Capture the cell that displays the provided text and extract its (X, Y) central coordinate. 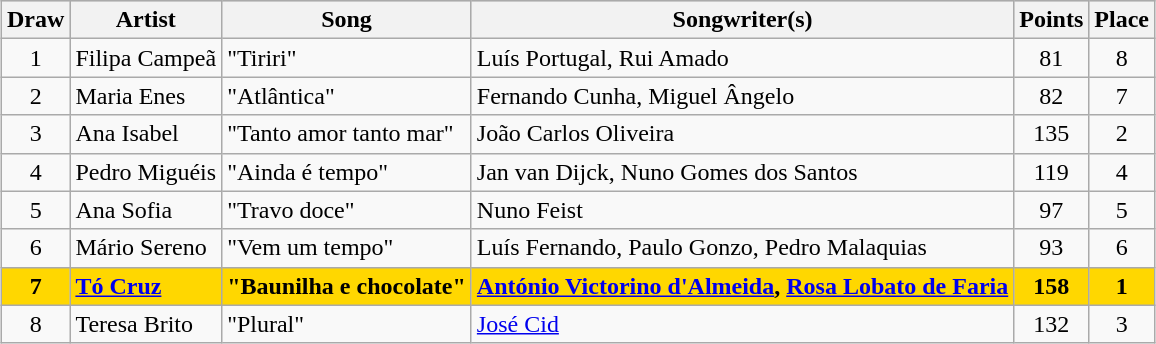
135 (1052, 134)
Draw (35, 20)
Song (347, 20)
"Atlântica" (347, 96)
Teresa Brito (146, 324)
"Tanto amor tanto mar" (347, 134)
"Baunilha e chocolate" (347, 286)
Ana Sofia (146, 210)
Pedro Miguéis (146, 172)
82 (1052, 96)
"Travo doce" (347, 210)
Points (1052, 20)
81 (1052, 58)
José Cid (742, 324)
Maria Enes (146, 96)
Filipa Campeã (146, 58)
"Vem um tempo" (347, 248)
Luís Fernando, Paulo Gonzo, Pedro Malaquias (742, 248)
"Ainda é tempo" (347, 172)
97 (1052, 210)
93 (1052, 248)
132 (1052, 324)
Nuno Feist (742, 210)
Songwriter(s) (742, 20)
Mário Sereno (146, 248)
Artist (146, 20)
Tó Cruz (146, 286)
Ana Isabel (146, 134)
158 (1052, 286)
Jan van Dijck, Nuno Gomes dos Santos (742, 172)
Luís Portugal, Rui Amado (742, 58)
Fernando Cunha, Miguel Ângelo (742, 96)
João Carlos Oliveira (742, 134)
António Victorino d'Almeida, Rosa Lobato de Faria (742, 286)
Place (1122, 20)
"Tiriri" (347, 58)
"Plural" (347, 324)
119 (1052, 172)
